Output the [X, Y] coordinate of the center of the cell containing the given text.  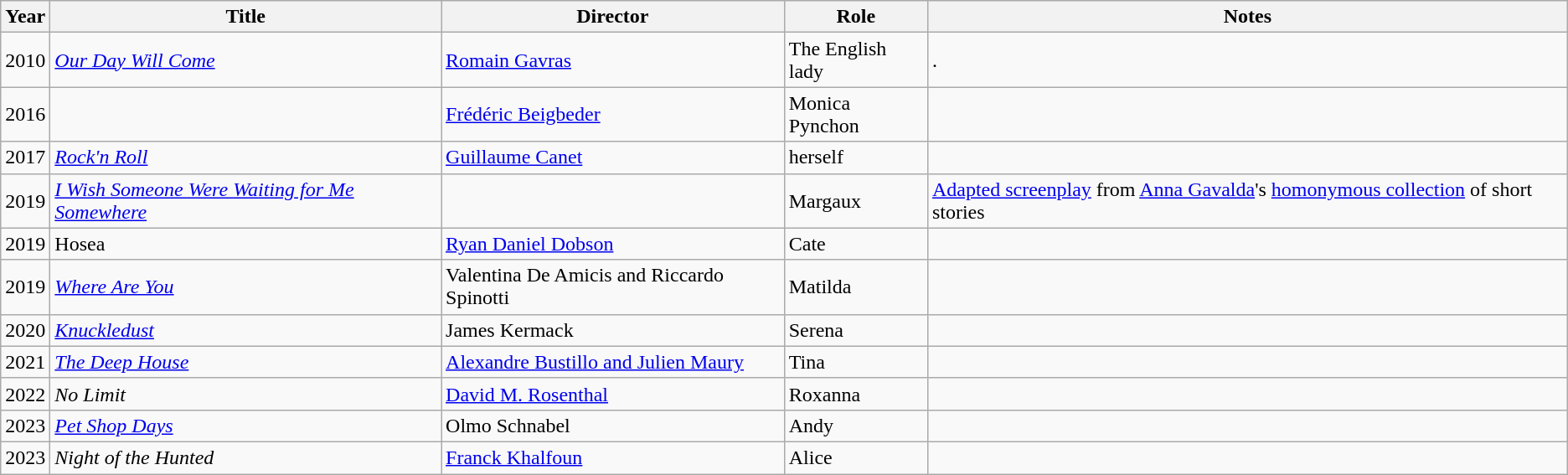
Notes [1247, 17]
I Wish Someone Were Waiting for Me Somewhere [246, 201]
Guillaume Canet [613, 157]
2017 [25, 157]
Valentina De Amicis and Riccardo Spinotti [613, 287]
Where Are You [246, 287]
Ryan Daniel Dobson [613, 244]
Alexandre Bustillo and Julien Maury [613, 362]
Franck Khalfoun [613, 457]
Margaux [856, 201]
. [1247, 60]
Year [25, 17]
The English lady [856, 60]
The Deep House [246, 362]
herself [856, 157]
2020 [25, 330]
2016 [25, 114]
Knuckledust [246, 330]
2010 [25, 60]
2021 [25, 362]
Night of the Hunted [246, 457]
Hosea [246, 244]
Adapted screenplay from Anna Gavalda's homonymous collection of short stories [1247, 201]
No Limit [246, 394]
Frédéric Beigbeder [613, 114]
Andy [856, 426]
Alice [856, 457]
2022 [25, 394]
Role [856, 17]
Serena [856, 330]
Pet Shop Days [246, 426]
James Kermack [613, 330]
Tina [856, 362]
Title [246, 17]
Monica Pynchon [856, 114]
Cate [856, 244]
Olmo Schnabel [613, 426]
Romain Gavras [613, 60]
David M. Rosenthal [613, 394]
Director [613, 17]
Rock'n Roll [246, 157]
Our Day Will Come [246, 60]
Matilda [856, 287]
Roxanna [856, 394]
